Provide the [X, Y] coordinate of the cell's center where the given text is located.  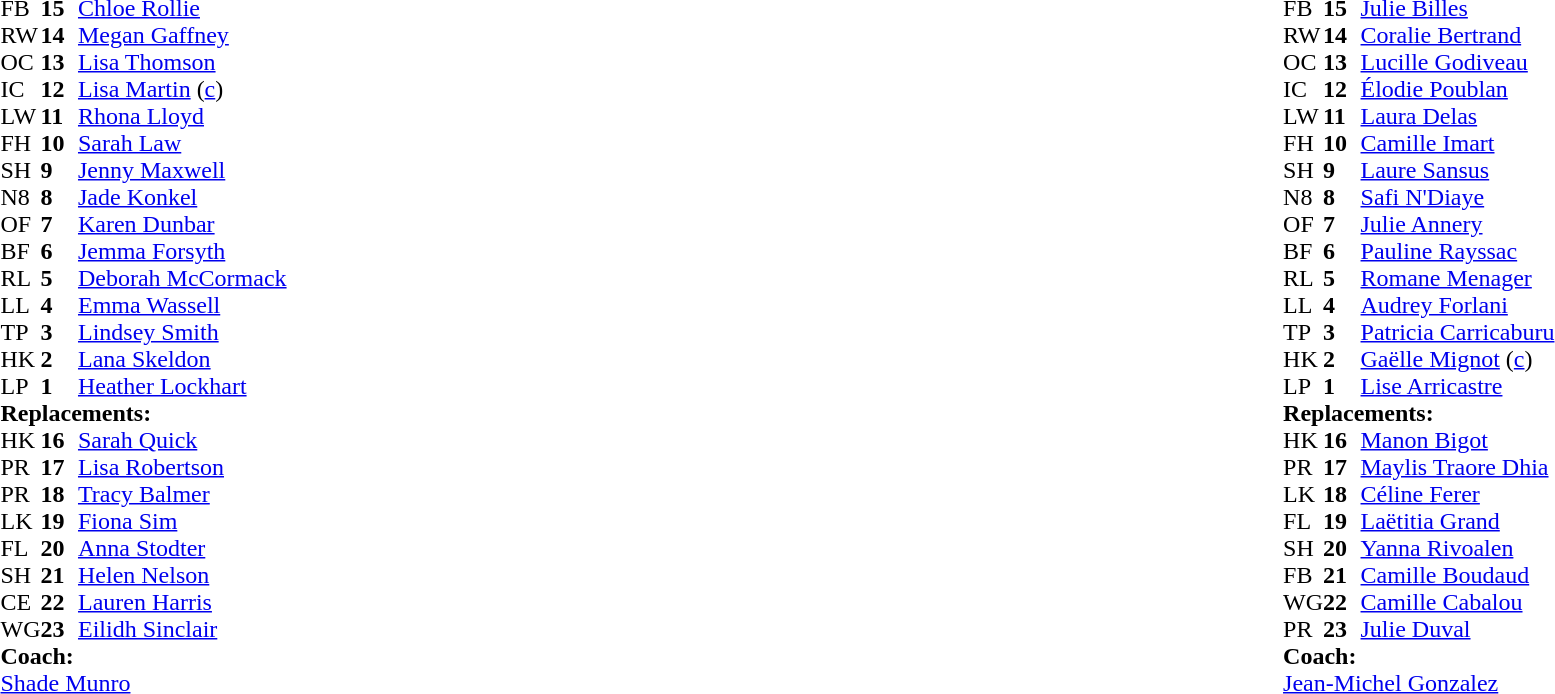
Lisa Martin (c) [182, 90]
Jemma Forsyth [182, 252]
Jenny Maxwell [182, 170]
Maylis Traore Dhia [1458, 468]
Lise Arricastre [1458, 386]
FB [1303, 576]
Élodie Poublan [1458, 90]
Lauren Harris [182, 602]
Audrey Forlani [1458, 306]
Lisa Thomson [182, 62]
CE [20, 602]
Eilidh Sinclair [182, 630]
Gaëlle Mignot (c) [1458, 360]
Laura Delas [1458, 116]
Lucille Godiveau [1458, 62]
Lana Skeldon [182, 360]
Karen Dunbar [182, 224]
Yanna Rivoalen [1458, 548]
Rhona Lloyd [182, 116]
Anna Stodter [182, 548]
Sarah Quick [182, 440]
Emma Wassell [182, 306]
Lisa Robertson [182, 468]
Safi N'Diaye [1458, 198]
Julie Annery [1458, 224]
Fiona Sim [182, 522]
Patricia Carricaburu [1458, 332]
Helen Nelson [182, 576]
Jade Konkel [182, 198]
Camille Boudaud [1458, 576]
Julie Duval [1458, 630]
Coralie Bertrand [1458, 36]
Tracy Balmer [182, 494]
Sarah Law [182, 144]
Heather Lockhart [182, 386]
Camille Cabalou [1458, 602]
Megan Gaffney [182, 36]
Manon Bigot [1458, 440]
Camille Imart [1458, 144]
Pauline Rayssac [1458, 252]
Céline Ferer [1458, 494]
Laëtitia Grand [1458, 522]
Lindsey Smith [182, 332]
Laure Sansus [1458, 170]
Romane Menager [1458, 278]
Deborah McCormack [182, 278]
